Scan for the cell matching the given text and deliver its [X, Y] coordinate at center. 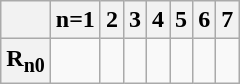
2 [112, 20]
7 [228, 20]
4 [158, 20]
3 [134, 20]
6 [204, 20]
Rn0 [26, 61]
5 [182, 20]
n=1 [75, 20]
